Scan for the cell matching the given text and deliver its [X, Y] coordinate at center. 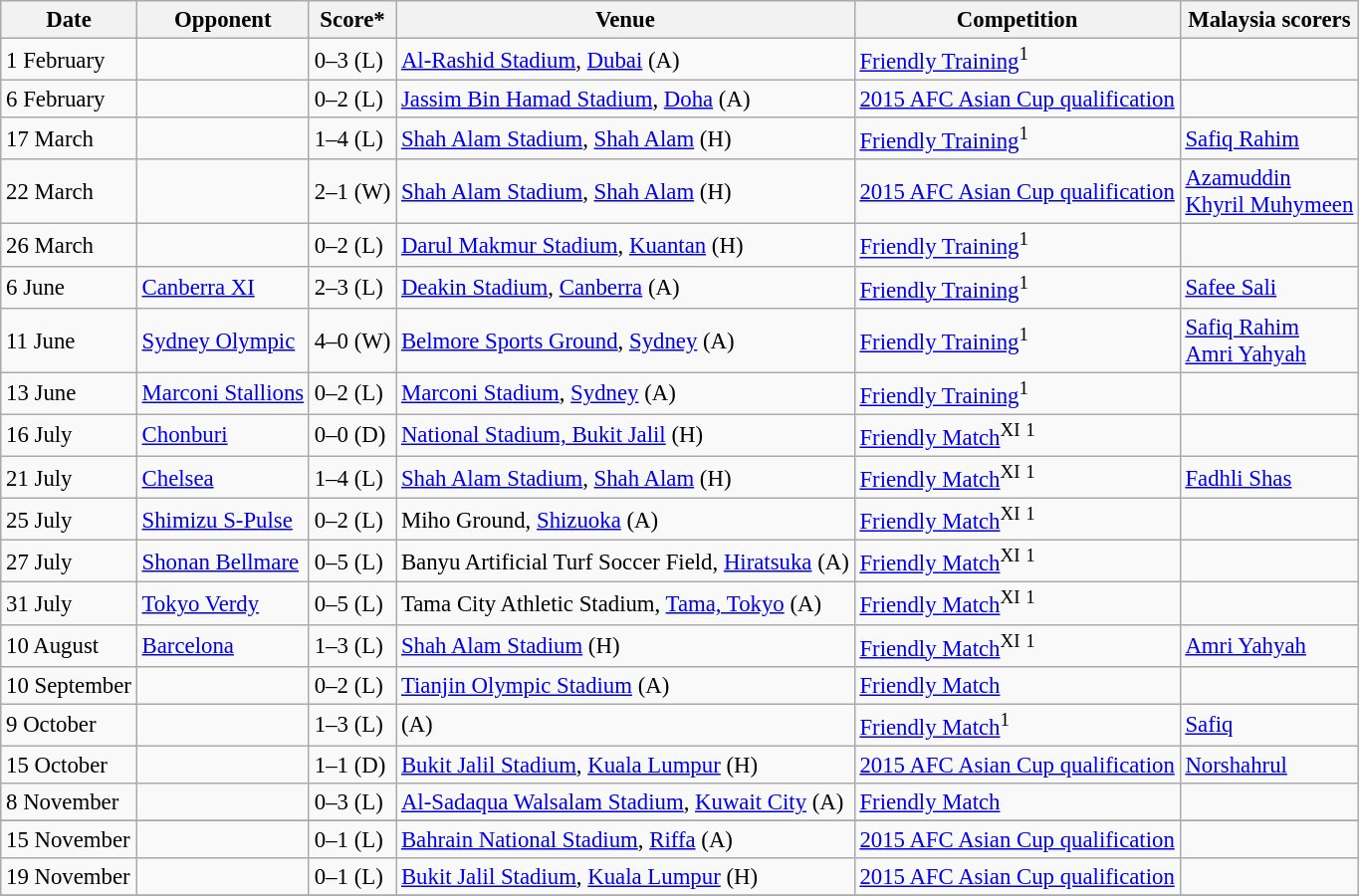
16 July [69, 435]
Fadhli Shas [1269, 477]
Marconi Stallions [223, 393]
Tokyo Verdy [223, 603]
Bahrain National Stadium, Riffa (A) [625, 839]
Malaysia scorers [1269, 20]
Deakin Stadium, Canberra (A) [625, 287]
15 October [69, 765]
0–0 (D) [352, 435]
11 June [69, 340]
Safee Sali [1269, 287]
Jassim Bin Hamad Stadium, Doha (A) [625, 100]
Al-Sadaqua Walsalam Stadium, Kuwait City (A) [625, 802]
13 June [69, 393]
2–3 (L) [352, 287]
(A) [625, 725]
Safiq Rahim [1269, 138]
Norshahrul [1269, 765]
22 March [69, 191]
Azamuddin Khyril Muhymeen [1269, 191]
Safiq [1269, 725]
Opponent [223, 20]
21 July [69, 477]
9 October [69, 725]
1 February [69, 60]
Canberra XI [223, 287]
Chonburi [223, 435]
26 March [69, 245]
Tama City Athletic Stadium, Tama, Tokyo (A) [625, 603]
Shonan Bellmare [223, 561]
Date [69, 20]
17 March [69, 138]
Banyu Artificial Turf Soccer Field, Hiratsuka (A) [625, 561]
National Stadium, Bukit Jalil (H) [625, 435]
10 September [69, 685]
1–1 (D) [352, 765]
6 February [69, 100]
19 November [69, 877]
Marconi Stadium, Sydney (A) [625, 393]
8 November [69, 802]
Darul Makmur Stadium, Kuantan (H) [625, 245]
Score* [352, 20]
10 August [69, 645]
Miho Ground, Shizuoka (A) [625, 520]
4–0 (W) [352, 340]
Barcelona [223, 645]
6 June [69, 287]
Amri Yahyah [1269, 645]
Competition [1018, 20]
Belmore Sports Ground, Sydney (A) [625, 340]
Friendly Match1 [1018, 725]
Tianjin Olympic Stadium (A) [625, 685]
Venue [625, 20]
2–1 (W) [352, 191]
Safiq Rahim Amri Yahyah [1269, 340]
Sydney Olympic [223, 340]
27 July [69, 561]
Al-Rashid Stadium, Dubai (A) [625, 60]
Shimizu S-Pulse [223, 520]
Shah Alam Stadium (H) [625, 645]
31 July [69, 603]
15 November [69, 839]
25 July [69, 520]
Chelsea [223, 477]
